For the text-containing cell, return its midpoint in [x, y] coordinate format. 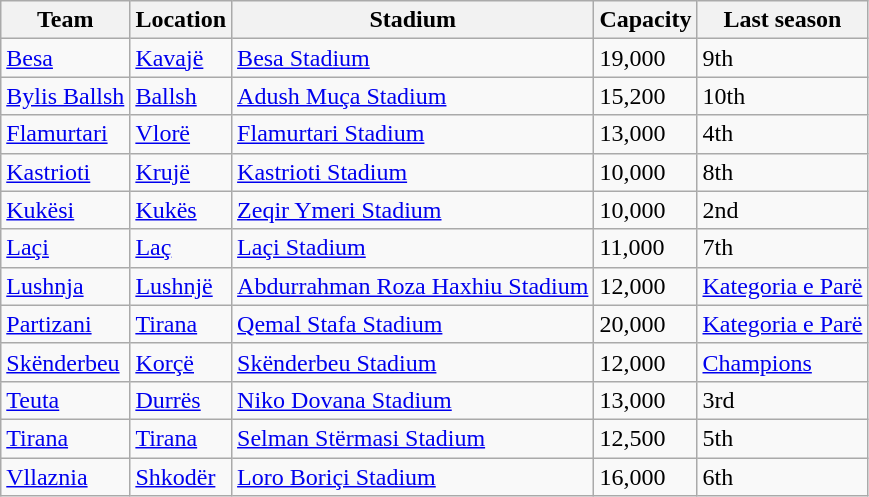
Qemal Stafa Stadium [413, 324]
Laç [181, 248]
Besa [66, 58]
Skënderbeu [66, 362]
Kastrioti Stadium [413, 172]
Abdurrahman Roza Haxhiu Stadium [413, 286]
7th [782, 248]
Kavajë [181, 58]
19,000 [646, 58]
Niko Dovana Stadium [413, 400]
12,500 [646, 438]
Champions [782, 362]
Lushnja [66, 286]
Selman Stërmasi Stadium [413, 438]
Flamurtari [66, 134]
Laçi Stadium [413, 248]
Shkodër [181, 477]
Kukës [181, 210]
5th [782, 438]
Partizani [66, 324]
Kukësi [66, 210]
16,000 [646, 477]
Zeqir Ymeri Stadium [413, 210]
Adush Muça Stadium [413, 96]
Loro Boriçi Stadium [413, 477]
Skënderbeu Stadium [413, 362]
Last season [782, 20]
Korçë [181, 362]
Team [66, 20]
20,000 [646, 324]
Vllaznia [66, 477]
Vlorë [181, 134]
Flamurtari Stadium [413, 134]
4th [782, 134]
6th [782, 477]
8th [782, 172]
Durrës [181, 400]
Location [181, 20]
Stadium [413, 20]
11,000 [646, 248]
Krujë [181, 172]
3rd [782, 400]
Teuta [66, 400]
15,200 [646, 96]
Ballsh [181, 96]
Besa Stadium [413, 58]
Capacity [646, 20]
9th [782, 58]
Laçi [66, 248]
Lushnjë [181, 286]
Bylis Ballsh [66, 96]
2nd [782, 210]
10th [782, 96]
Kastrioti [66, 172]
